Locate the cell with the specified text and output its (X, Y) center coordinate. 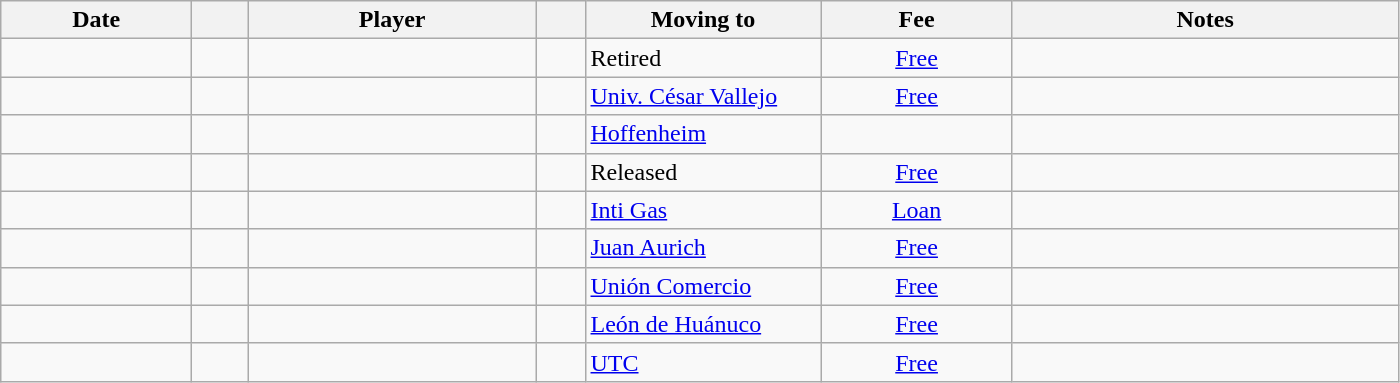
Loan (916, 210)
Inti Gas (703, 210)
León de Huánuco (703, 324)
Fee (916, 20)
Juan Aurich (703, 248)
Notes (1205, 20)
Moving to (703, 20)
UTC (703, 362)
Retired (703, 58)
Univ. César Vallejo (703, 96)
Hoffenheim (703, 134)
Date (96, 20)
Released (703, 172)
Player (392, 20)
Unión Comercio (703, 286)
